Identify which cell holds the provided text, then report its [x, y] central coordinate. 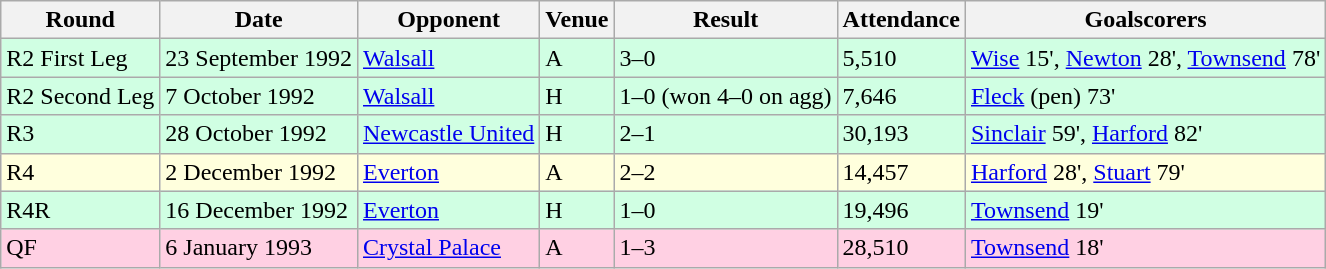
Wise 15', Newton 28', Townsend 78' [1145, 58]
3–0 [726, 58]
R4 [80, 172]
7 October 1992 [259, 96]
2–2 [726, 172]
1–3 [726, 248]
R2 Second Leg [80, 96]
R3 [80, 134]
Fleck (pen) 73' [1145, 96]
2 December 1992 [259, 172]
Harford 28', Stuart 79' [1145, 172]
30,193 [901, 134]
19,496 [901, 210]
Newcastle United [448, 134]
23 September 1992 [259, 58]
Goalscorers [1145, 20]
Date [259, 20]
Crystal Palace [448, 248]
Result [726, 20]
1–0 [726, 210]
14,457 [901, 172]
28,510 [901, 248]
R4R [80, 210]
16 December 1992 [259, 210]
R2 First Leg [80, 58]
Townsend 18' [1145, 248]
6 January 1993 [259, 248]
2–1 [726, 134]
1–0 (won 4–0 on agg) [726, 96]
7,646 [901, 96]
Townsend 19' [1145, 210]
QF [80, 248]
Opponent [448, 20]
5,510 [901, 58]
28 October 1992 [259, 134]
Round [80, 20]
Attendance [901, 20]
Venue [577, 20]
Sinclair 59', Harford 82' [1145, 134]
